Extract the (x, y) coordinate from the center of the cell holding the provided text.  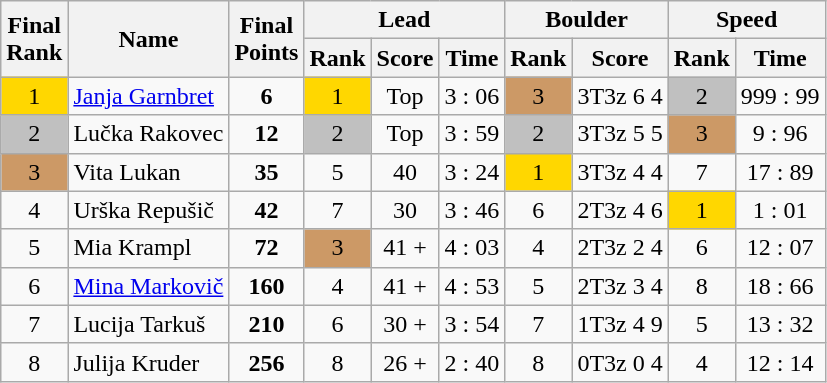
Name (148, 39)
12 : 14 (780, 362)
Julija Kruder (148, 362)
160 (266, 286)
13 : 32 (780, 324)
2T3z 4 6 (620, 210)
30 + (405, 324)
Speed (746, 20)
Final Points (266, 39)
210 (266, 324)
26 + (405, 362)
30 (405, 210)
999 : 99 (780, 96)
40 (405, 172)
18 : 66 (780, 286)
3 : 54 (472, 324)
72 (266, 248)
12 : 07 (780, 248)
2 : 40 (472, 362)
3 : 59 (472, 134)
2T3z 3 4 (620, 286)
0T3z 0 4 (620, 362)
Mia Krampl (148, 248)
Boulder (586, 20)
12 (266, 134)
4 : 03 (472, 248)
3T3z 4 4 (620, 172)
3 : 24 (472, 172)
42 (266, 210)
1T3z 4 9 (620, 324)
Janja Garnbret (148, 96)
3 : 46 (472, 210)
3 : 06 (472, 96)
Lucija Tarkuš (148, 324)
17 : 89 (780, 172)
Urška Repušič (148, 210)
256 (266, 362)
Vita Lukan (148, 172)
Final Rank (34, 39)
Lučka Rakovec (148, 134)
3T3z 5 5 (620, 134)
4 : 53 (472, 286)
2T3z 2 4 (620, 248)
9 : 96 (780, 134)
Lead (404, 20)
1 : 01 (780, 210)
Mina Markovič (148, 286)
3T3z 6 4 (620, 96)
35 (266, 172)
